Provide the [x, y] coordinate of the cell's center where the given text is located.  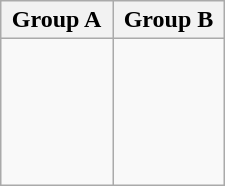
Group B [169, 20]
Group A [57, 20]
